Output the (x, y) coordinate of the center of the cell containing the given text.  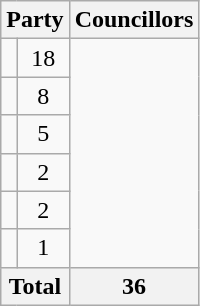
5 (43, 134)
Total (35, 286)
18 (43, 58)
1 (43, 248)
8 (43, 96)
Party (35, 20)
36 (134, 286)
Councillors (134, 20)
